Search for the cell housing the specified text and yield its [x, y] center coordinate. 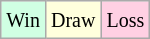
Win [24, 20]
Draw [72, 20]
Loss [126, 20]
